Find where the given text appears and provide that cell's center as (x, y) coordinate. 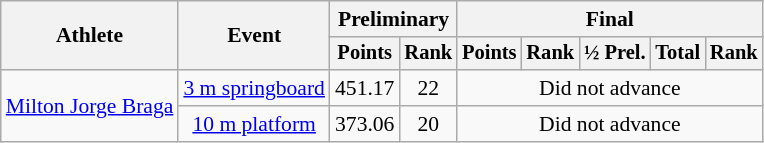
Final (610, 19)
22 (428, 88)
Athlete (90, 36)
20 (428, 124)
451.17 (364, 88)
Milton Jorge Braga (90, 106)
Total (678, 54)
373.06 (364, 124)
½ Prel. (614, 54)
10 m platform (254, 124)
Preliminary (394, 19)
Event (254, 36)
3 m springboard (254, 88)
